From the cell containing the given text, extract its center point as [X, Y] coordinate. 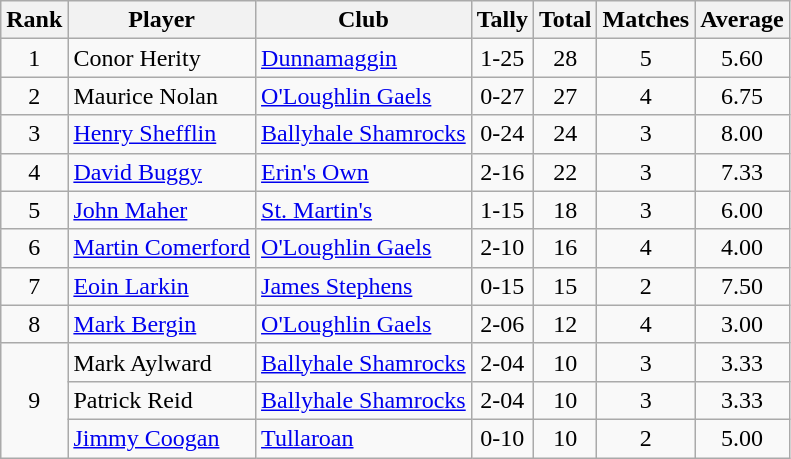
3.00 [742, 324]
8.00 [742, 134]
0-15 [502, 286]
Average [742, 20]
0-27 [502, 96]
5.60 [742, 58]
15 [565, 286]
St. Martin's [364, 210]
Conor Herity [162, 58]
1-15 [502, 210]
David Buggy [162, 172]
6 [34, 248]
7.50 [742, 286]
Total [565, 20]
8 [34, 324]
Mark Aylward [162, 362]
Rank [34, 20]
Erin's Own [364, 172]
22 [565, 172]
Martin Comerford [162, 248]
Jimmy Coogan [162, 438]
1-25 [502, 58]
Maurice Nolan [162, 96]
Dunnamaggin [364, 58]
7.33 [742, 172]
2-06 [502, 324]
18 [565, 210]
2-16 [502, 172]
27 [565, 96]
Patrick Reid [162, 400]
6.00 [742, 210]
Tally [502, 20]
1 [34, 58]
12 [565, 324]
9 [34, 400]
Matches [646, 20]
16 [565, 248]
James Stephens [364, 286]
24 [565, 134]
Henry Shefflin [162, 134]
Club [364, 20]
7 [34, 286]
4.00 [742, 248]
2-10 [502, 248]
Eoin Larkin [162, 286]
5.00 [742, 438]
28 [565, 58]
John Maher [162, 210]
Mark Bergin [162, 324]
Player [162, 20]
0-24 [502, 134]
6.75 [742, 96]
Tullaroan [364, 438]
0-10 [502, 438]
